Capture the cell that displays the provided text and extract its (X, Y) central coordinate. 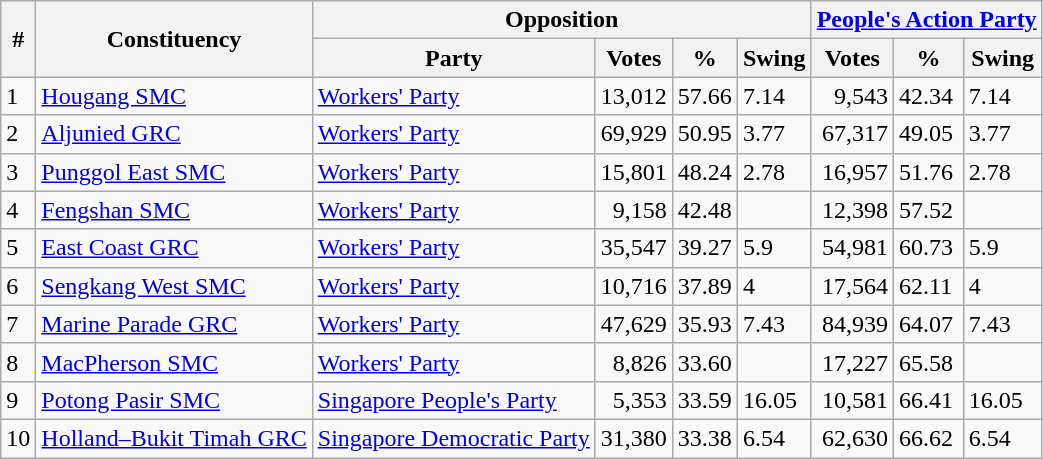
62,630 (852, 438)
Marine Parade GRC (174, 324)
15,801 (634, 172)
Sengkang West SMC (174, 286)
33.60 (704, 362)
31,380 (634, 438)
62.11 (929, 286)
57.52 (929, 210)
42.48 (704, 210)
84,939 (852, 324)
13,012 (634, 96)
16,957 (852, 172)
60.73 (929, 248)
8 (18, 362)
People's Action Party (926, 20)
12,398 (852, 210)
MacPherson SMC (174, 362)
3 (18, 172)
64.07 (929, 324)
35,547 (634, 248)
10,716 (634, 286)
Potong Pasir SMC (174, 400)
East Coast GRC (174, 248)
Punggol East SMC (174, 172)
17,227 (852, 362)
Holland–Bukit Timah GRC (174, 438)
49.05 (929, 134)
1 (18, 96)
51.76 (929, 172)
Constituency (174, 39)
48.24 (704, 172)
33.59 (704, 400)
67,317 (852, 134)
9 (18, 400)
Fengshan SMC (174, 210)
66.41 (929, 400)
57.66 (704, 96)
10,581 (852, 400)
50.95 (704, 134)
17,564 (852, 286)
8,826 (634, 362)
5,353 (634, 400)
Hougang SMC (174, 96)
# (18, 39)
69,929 (634, 134)
Aljunied GRC (174, 134)
5 (18, 248)
42.34 (929, 96)
39.27 (704, 248)
54,981 (852, 248)
10 (18, 438)
33.38 (704, 438)
47,629 (634, 324)
Party (454, 58)
65.58 (929, 362)
Singapore Democratic Party (454, 438)
7 (18, 324)
Singapore People's Party (454, 400)
66.62 (929, 438)
6 (18, 286)
2 (18, 134)
Opposition (562, 20)
9,158 (634, 210)
35.93 (704, 324)
9,543 (852, 96)
37.89 (704, 286)
